From the cell containing the given text, extract its center point as [x, y] coordinate. 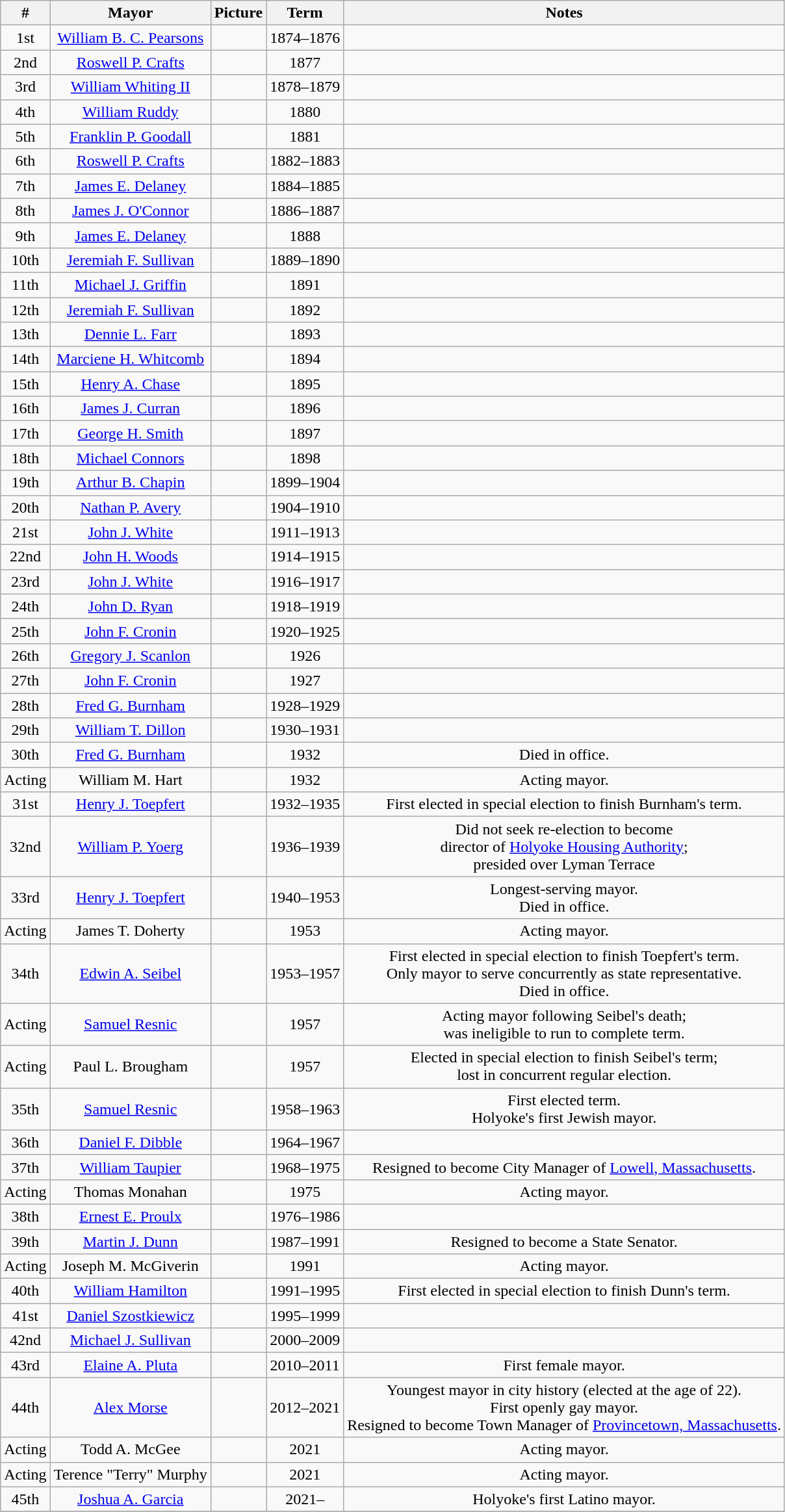
22nd [25, 557]
William M. Hart [130, 780]
Died in office. [564, 755]
1953 [305, 931]
3rd [25, 87]
Gregory J. Scanlon [130, 656]
George H. Smith [130, 433]
1886–1887 [305, 211]
1914–1915 [305, 557]
14th [25, 359]
1874–1876 [305, 38]
Edwin A. Seibel [130, 973]
Did not seek re-election to becomedirector of Holyoke Housing Authority; presided over Lyman Terrace [564, 847]
1892 [305, 310]
28th [25, 705]
Longest-serving mayor.Died in office. [564, 898]
Michael Connors [130, 458]
Martin J. Dunn [130, 1242]
Mayor [130, 13]
Michael J. Griffin [130, 285]
# [25, 13]
19th [25, 483]
1976–1986 [305, 1216]
6th [25, 161]
Joshua A. Garcia [130, 1499]
William T. Dillon [130, 730]
12th [25, 310]
34th [25, 973]
John D. Ryan [130, 606]
1877 [305, 62]
Term [305, 13]
1893 [305, 335]
Elaine A. Pluta [130, 1365]
Ernest E. Proulx [130, 1216]
13th [25, 335]
William Ruddy [130, 112]
First elected in special election to finish Dunn's term. [564, 1291]
Daniel Szostkiewicz [130, 1316]
24th [25, 606]
1926 [305, 656]
8th [25, 211]
Michael J. Sullivan [130, 1340]
30th [25, 755]
1896 [305, 409]
Dennie L. Farr [130, 335]
William Whiting II [130, 87]
9th [25, 235]
29th [25, 730]
1991 [305, 1266]
John H. Woods [130, 557]
First elected term.Holyoke's first Jewish mayor. [564, 1108]
Resigned to become City Manager of Lowell, Massachusetts. [564, 1167]
Henry A. Chase [130, 384]
1894 [305, 359]
Joseph M. McGiverin [130, 1266]
42nd [25, 1340]
27th [25, 680]
44th [25, 1407]
First female mayor. [564, 1365]
1891 [305, 285]
James T. Doherty [130, 931]
1889–1890 [305, 260]
26th [25, 656]
1904–1910 [305, 507]
1936–1939 [305, 847]
Terence "Terry" Murphy [130, 1474]
William B. C. Pearsons [130, 38]
Daniel F. Dibble [130, 1142]
41st [25, 1316]
5th [25, 136]
1987–1991 [305, 1242]
Resigned to become a State Senator. [564, 1242]
Youngest mayor in city history (elected at the age of 22).First openly gay mayor.Resigned to become Town Manager of Provincetown, Massachusetts. [564, 1407]
1940–1953 [305, 898]
William P. Yoerg [130, 847]
Picture [238, 13]
1897 [305, 433]
1916–1917 [305, 582]
Elected in special election to finish Seibel's term; lost in concurrent regular election. [564, 1067]
35th [25, 1108]
1964–1967 [305, 1142]
Paul L. Brougham [130, 1067]
32nd [25, 847]
1895 [305, 384]
2012–2021 [305, 1407]
2000–2009 [305, 1340]
10th [25, 260]
39th [25, 1242]
1888 [305, 235]
Notes [564, 13]
1953–1957 [305, 973]
40th [25, 1291]
20th [25, 507]
Marciene H. Whitcomb [130, 359]
37th [25, 1167]
2021– [305, 1499]
1918–1919 [305, 606]
1968–1975 [305, 1167]
15th [25, 384]
Holyoke's first Latino mayor. [564, 1499]
1911–1913 [305, 532]
1898 [305, 458]
43rd [25, 1365]
1878–1879 [305, 87]
1880 [305, 112]
First elected in special election to finish Burnham's term. [564, 804]
Franklin P. Goodall [130, 136]
18th [25, 458]
38th [25, 1216]
Thomas Monahan [130, 1192]
25th [25, 631]
1920–1925 [305, 631]
17th [25, 433]
First elected in special election to finish Toepfert's term.Only mayor to serve concurrently as state representative.Died in office. [564, 973]
1882–1883 [305, 161]
Alex Morse [130, 1407]
16th [25, 409]
1991–1995 [305, 1291]
James J. Curran [130, 409]
2nd [25, 62]
33rd [25, 898]
1928–1929 [305, 705]
45th [25, 1499]
Arthur B. Chapin [130, 483]
1930–1931 [305, 730]
36th [25, 1142]
4th [25, 112]
21st [25, 532]
1927 [305, 680]
William Hamilton [130, 1291]
31st [25, 804]
William Taupier [130, 1167]
2010–2011 [305, 1365]
23rd [25, 582]
1932–1935 [305, 804]
Acting mayor following Seibel's death; was ineligible to run to complete term. [564, 1024]
Todd A. McGee [130, 1450]
11th [25, 285]
Nathan P. Avery [130, 507]
1975 [305, 1192]
7th [25, 186]
1899–1904 [305, 483]
James J. O'Connor [130, 211]
1958–1963 [305, 1108]
1881 [305, 136]
1st [25, 38]
1995–1999 [305, 1316]
1884–1885 [305, 186]
